Detect which cell encompasses the target text, then output its [x, y] center coordinate. 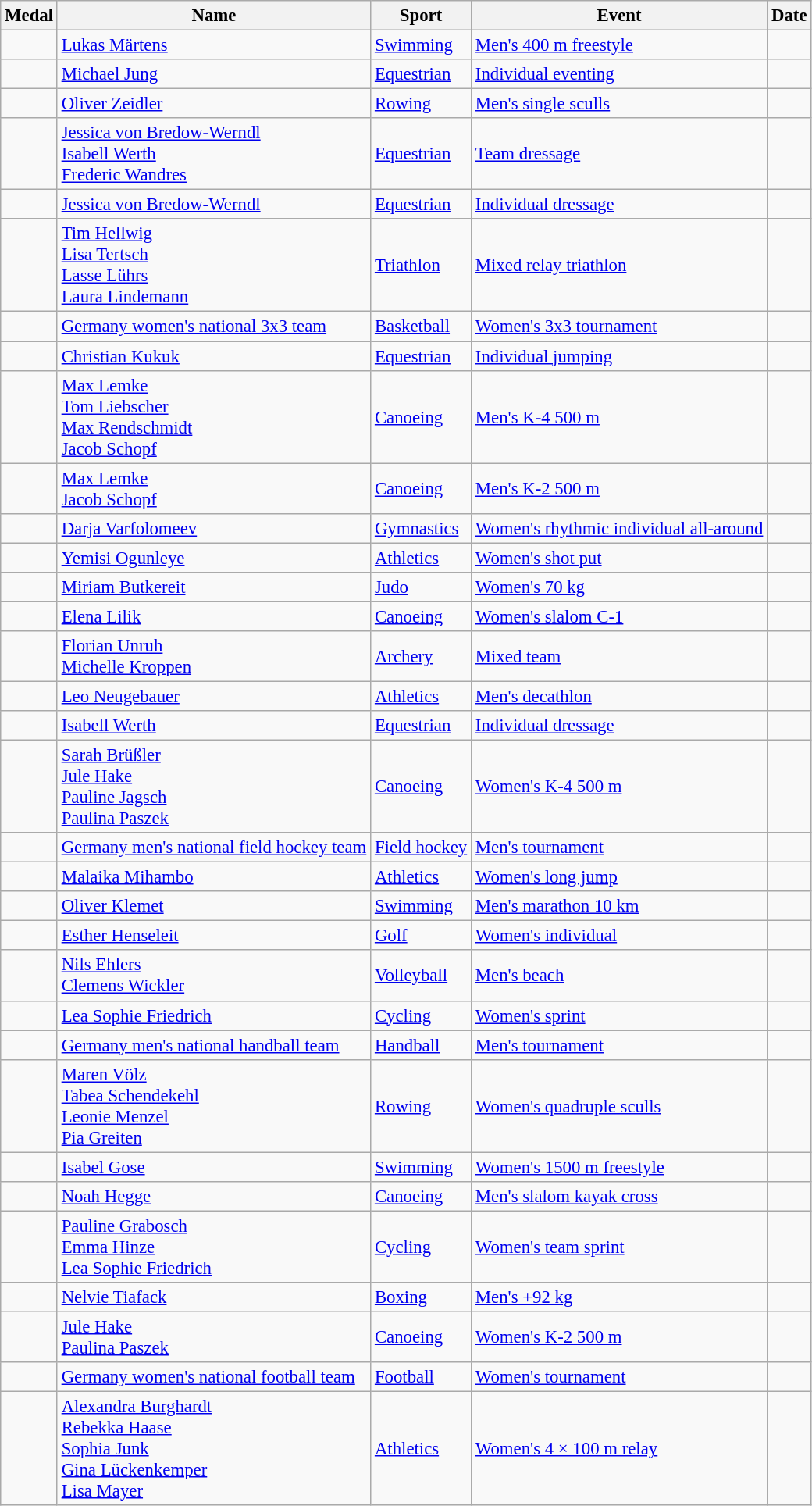
Nils EhlersClemens Wickler [214, 976]
Isabell Werth [214, 726]
Men's slalom kayak cross [618, 1197]
Men's K-4 500 m [618, 417]
Jessica von Bredow-WerndlIsabell WerthFrederic Wandres [214, 154]
Men's +92 kg [618, 1297]
Sport [422, 16]
Michael Jung [214, 74]
Women's K-4 500 m [618, 787]
Men's decathlon [618, 696]
Esther Henseleit [214, 936]
Maren VölzTabea SchendekehlLeonie MenzelPia Greiten [214, 1106]
Christian Kukuk [214, 356]
Women's 4 × 100 m relay [618, 1449]
Germany women's national football team [214, 1377]
Women's quadruple sculls [618, 1106]
Women's individual [618, 936]
Judo [422, 587]
Women's 70 kg [618, 587]
Nelvie Tiafack [214, 1297]
Malaika Mihambo [214, 877]
Football [422, 1377]
Max LemkeTom LiebscherMax RendschmidtJacob Schopf [214, 417]
Archery [422, 656]
Medal [30, 16]
Oliver Zeidler [214, 104]
Noah Hegge [214, 1197]
Sarah BrüßlerJule HakePauline JagschPaulina Paszek [214, 787]
Germany men's national handball team [214, 1045]
Women's 3x3 tournament [618, 327]
Mixed team [618, 656]
Elena Lilik [214, 616]
Field hockey [422, 848]
Isabel Gose [214, 1167]
Individual eventing [618, 74]
Triathlon [422, 266]
Alexandra BurghardtRebekka HaaseSophia JunkGina LückenkemperLisa Mayer [214, 1449]
Men's marathon 10 km [618, 906]
Volleyball [422, 976]
Yemisi Ogunleye [214, 558]
Men's 400 m freestyle [618, 45]
Women's tournament [618, 1377]
Women's 1500 m freestyle [618, 1167]
Max LemkeJacob Schopf [214, 489]
Golf [422, 936]
Gymnastics [422, 528]
Women's rhythmic individual all-around [618, 528]
Lukas Märtens [214, 45]
Mixed relay triathlon [618, 266]
Jessica von Bredow-Werndl [214, 205]
Boxing [422, 1297]
Women's sprint [618, 1015]
Individual jumping [618, 356]
Name [214, 16]
Germany men's national field hockey team [214, 848]
Leo Neugebauer [214, 696]
Lea Sophie Friedrich [214, 1015]
Handball [422, 1045]
Team dressage [618, 154]
Event [618, 16]
Women's team sprint [618, 1247]
Women's slalom C-1 [618, 616]
Date [789, 16]
Women's K-2 500 m [618, 1337]
Florian UnruhMichelle Kroppen [214, 656]
Men's single sculls [618, 104]
Men's beach [618, 976]
Pauline GraboschEmma HinzeLea Sophie Friedrich [214, 1247]
Oliver Klemet [214, 906]
Miriam Butkereit [214, 587]
Women's shot put [618, 558]
Basketball [422, 327]
Germany women's national 3x3 team [214, 327]
Tim HellwigLisa TertschLasse LührsLaura Lindemann [214, 266]
Jule HakePaulina Paszek [214, 1337]
Men's K-2 500 m [618, 489]
Darja Varfolomeev [214, 528]
Women's long jump [618, 877]
